Search for the cell housing the specified text and yield its (x, y) center coordinate. 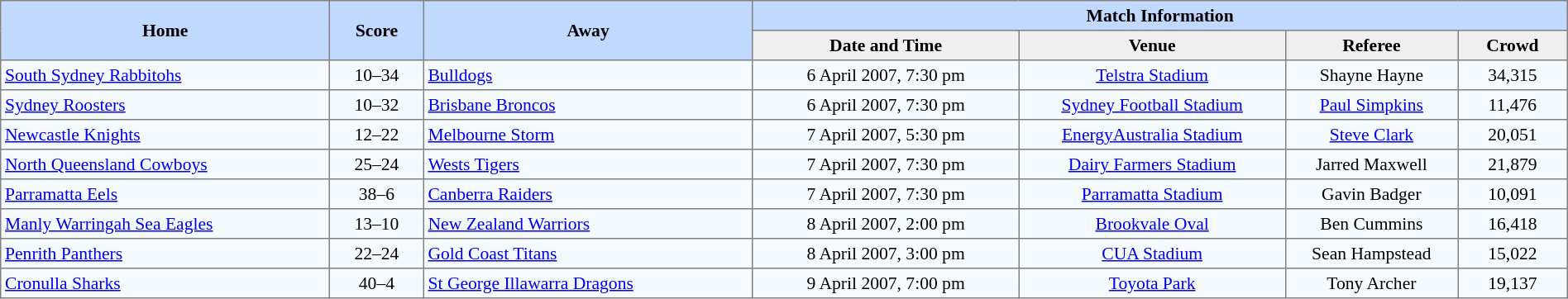
12–22 (377, 135)
34,315 (1513, 75)
Sydney Roosters (165, 105)
16,418 (1513, 224)
Gavin Badger (1371, 194)
8 April 2007, 3:00 pm (886, 254)
Wests Tigers (588, 164)
40–4 (377, 283)
7 April 2007, 5:30 pm (886, 135)
19,137 (1513, 283)
Home (165, 31)
Melbourne Storm (588, 135)
South Sydney Rabbitohs (165, 75)
Telstra Stadium (1152, 75)
Venue (1152, 45)
Newcastle Knights (165, 135)
38–6 (377, 194)
Shayne Hayne (1371, 75)
Date and Time (886, 45)
25–24 (377, 164)
Ben Cummins (1371, 224)
10–32 (377, 105)
21,879 (1513, 164)
Penrith Panthers (165, 254)
Crowd (1513, 45)
Steve Clark (1371, 135)
CUA Stadium (1152, 254)
Jarred Maxwell (1371, 164)
10,091 (1513, 194)
8 April 2007, 2:00 pm (886, 224)
Parramatta Stadium (1152, 194)
Sean Hampstead (1371, 254)
St George Illawarra Dragons (588, 283)
10–34 (377, 75)
Away (588, 31)
Score (377, 31)
New Zealand Warriors (588, 224)
Brisbane Broncos (588, 105)
Cronulla Sharks (165, 283)
15,022 (1513, 254)
Gold Coast Titans (588, 254)
Manly Warringah Sea Eagles (165, 224)
Brookvale Oval (1152, 224)
EnergyAustralia Stadium (1152, 135)
Parramatta Eels (165, 194)
Toyota Park (1152, 283)
9 April 2007, 7:00 pm (886, 283)
Match Information (1159, 16)
Sydney Football Stadium (1152, 105)
North Queensland Cowboys (165, 164)
20,051 (1513, 135)
11,476 (1513, 105)
Canberra Raiders (588, 194)
Dairy Farmers Stadium (1152, 164)
Bulldogs (588, 75)
13–10 (377, 224)
Tony Archer (1371, 283)
Paul Simpkins (1371, 105)
Referee (1371, 45)
22–24 (377, 254)
